Identify which cell holds the provided text, then report its (X, Y) central coordinate. 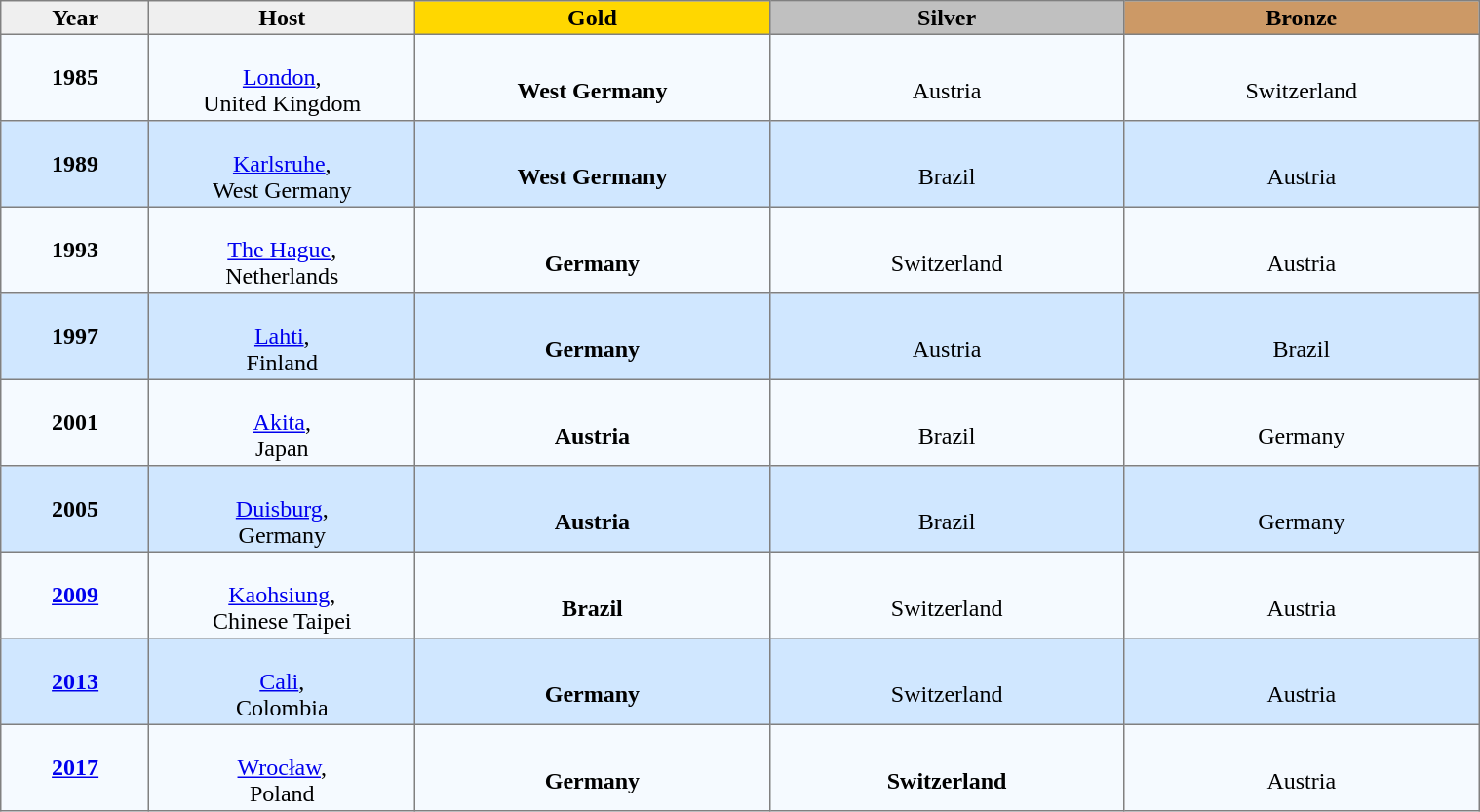
1985 (75, 77)
Bronze (1302, 18)
London,United Kingdom (283, 77)
Wrocław,Poland (283, 767)
Lahti,Finland (283, 336)
2017 (75, 767)
Kaohsiung,Chinese Taipei (283, 595)
Cali,Colombia (283, 681)
Silver (947, 18)
1993 (75, 250)
1997 (75, 336)
Host (283, 18)
Akita,Japan (283, 422)
Year (75, 18)
Duisburg,Germany (283, 509)
2001 (75, 422)
The Hague,Netherlands (283, 250)
1989 (75, 164)
2009 (75, 595)
2005 (75, 509)
Karlsruhe,West Germany (283, 164)
Gold (593, 18)
2013 (75, 681)
